Scan for the cell matching the given text and deliver its (X, Y) coordinate at center. 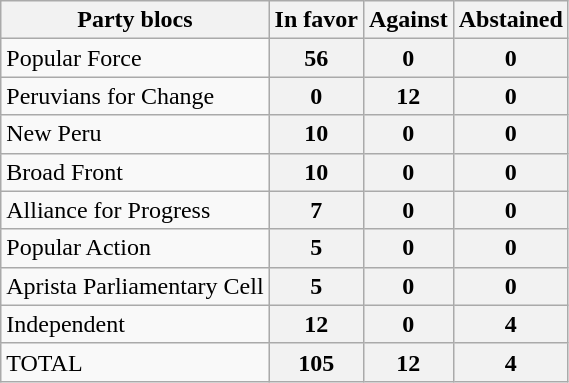
Against (408, 20)
In favor (316, 20)
New Peru (135, 134)
Peruvians for Change (135, 96)
Abstained (510, 20)
105 (316, 362)
Aprista Parliamentary Cell (135, 286)
Party blocs (135, 20)
56 (316, 58)
Independent (135, 324)
Popular Force (135, 58)
Broad Front (135, 172)
Alliance for Progress (135, 210)
TOTAL (135, 362)
Popular Action (135, 248)
7 (316, 210)
